Return the [x, y] coordinate for the center point of the cell that contains the specified text.  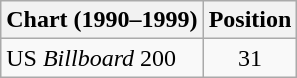
US Billboard 200 [102, 58]
Chart (1990–1999) [102, 20]
31 [250, 58]
Position [250, 20]
